Extract the (X, Y) coordinate from the center of the cell holding the provided text.  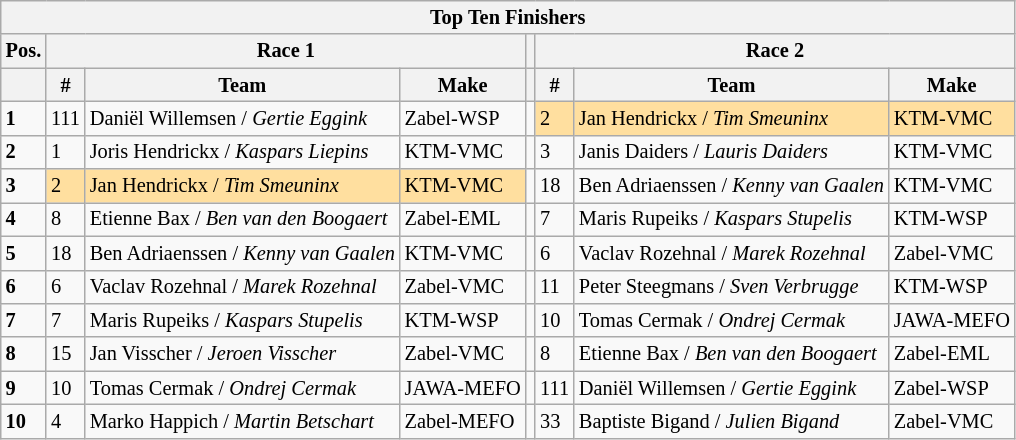
Janis Daiders / Lauris Daiders (732, 152)
Jan Visscher / Jeroen Visscher (242, 354)
15 (66, 354)
33 (554, 421)
5 (24, 253)
Baptiste Bigand / Julien Bigand (732, 421)
Top Ten Finishers (508, 17)
Peter Steegmans / Sven Verbrugge (732, 287)
Marko Happich / Martin Betschart (242, 421)
9 (24, 388)
Zabel-MEFO (463, 421)
Joris Hendrickx / Kaspars Liepins (242, 152)
Race 2 (774, 51)
11 (554, 287)
Pos. (24, 51)
Race 1 (286, 51)
